Search for the cell housing the specified text and yield its (x, y) center coordinate. 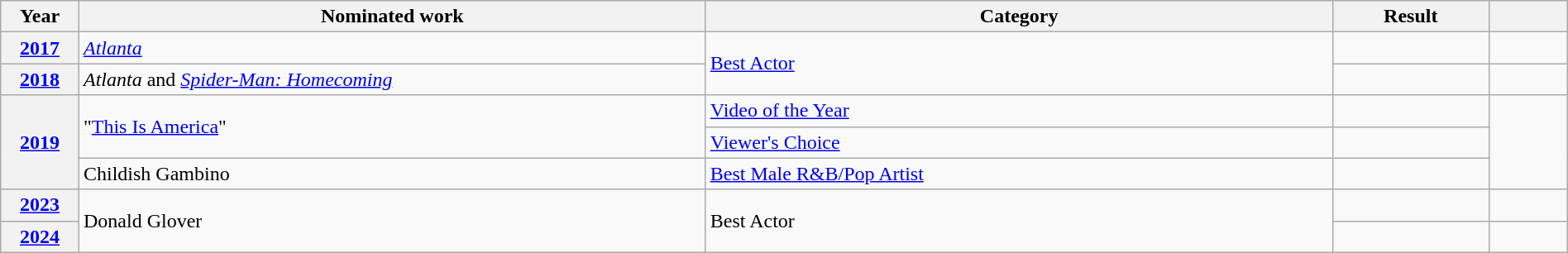
2018 (40, 79)
2019 (40, 142)
Childish Gambino (392, 174)
Result (1411, 17)
Best Male R&B/Pop Artist (1019, 174)
Category (1019, 17)
Atlanta and Spider-Man: Homecoming (392, 79)
Year (40, 17)
2017 (40, 48)
Video of the Year (1019, 111)
"This Is America" (392, 126)
2024 (40, 236)
Donald Glover (392, 221)
2023 (40, 205)
Viewer's Choice (1019, 142)
Atlanta (392, 48)
Nominated work (392, 17)
